Extract the (X, Y) coordinate from the center of the cell holding the provided text.  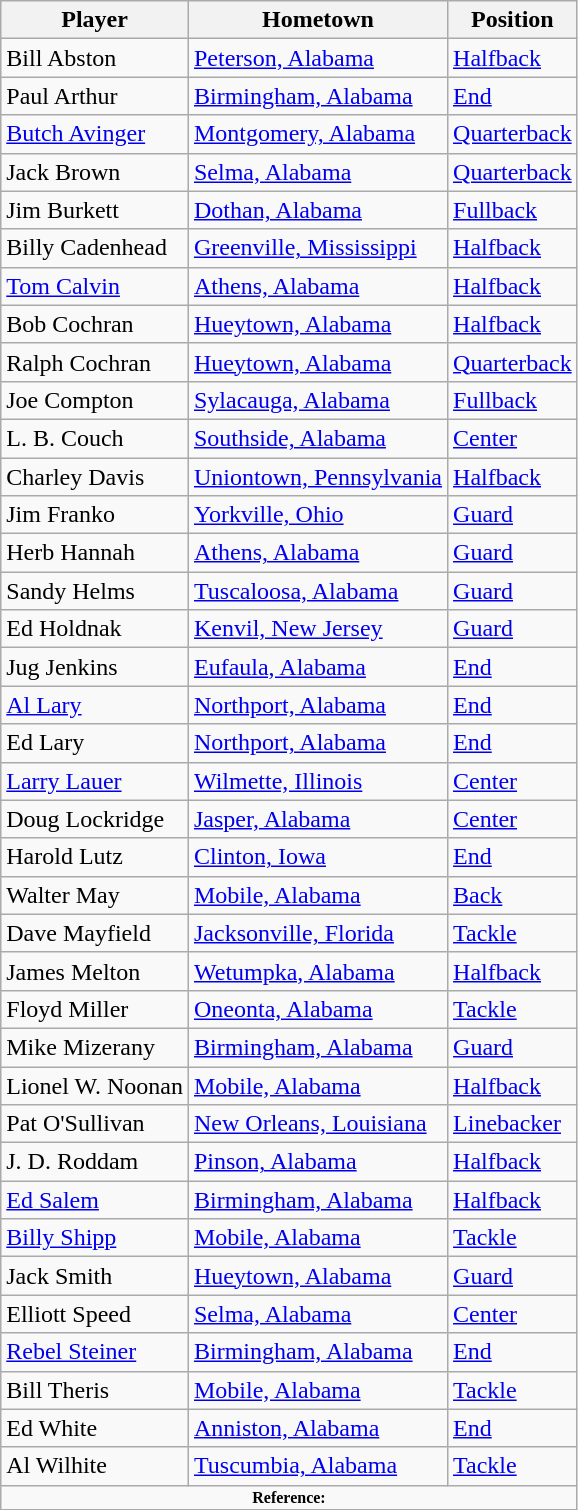
Sandy Helms (95, 591)
Pinson, Alabama (318, 1162)
Ed White (95, 1428)
Yorkville, Ohio (318, 515)
Rebel Steiner (95, 1352)
Dothan, Alabama (318, 210)
Al Wilhite (95, 1466)
Bob Cochran (95, 324)
Montgomery, Alabama (318, 134)
Doug Lockridge (95, 819)
Jacksonville, Florida (318, 933)
Al Lary (95, 705)
Butch Avinger (95, 134)
Clinton, Iowa (318, 857)
Walter May (95, 895)
Jim Franko (95, 515)
Lionel W. Noonan (95, 1085)
Jim Burkett (95, 210)
Tuscaloosa, Alabama (318, 591)
Billy Shipp (95, 1238)
Charley Davis (95, 477)
Sylacauga, Alabama (318, 400)
Jasper, Alabama (318, 819)
Tuscumbia, Alabama (318, 1466)
Ed Holdnak (95, 629)
Ed Lary (95, 743)
Pat O'Sullivan (95, 1124)
Anniston, Alabama (318, 1428)
James Melton (95, 971)
Wetumpka, Alabama (318, 971)
Jack Brown (95, 172)
Larry Lauer (95, 781)
Bill Theris (95, 1390)
Paul Arthur (95, 96)
Linebacker (513, 1124)
J. D. Roddam (95, 1162)
Billy Cadenhead (95, 248)
Position (513, 20)
Tom Calvin (95, 286)
Joe Compton (95, 400)
Player (95, 20)
Elliott Speed (95, 1314)
Peterson, Alabama (318, 58)
Mike Mizerany (95, 1047)
Greenville, Mississippi (318, 248)
Harold Lutz (95, 857)
Southside, Alabama (318, 438)
Jack Smith (95, 1276)
Kenvil, New Jersey (318, 629)
Wilmette, Illinois (318, 781)
Back (513, 895)
Dave Mayfield (95, 933)
Ed Salem (95, 1200)
Oneonta, Alabama (318, 1009)
Reference: (289, 1497)
L. B. Couch (95, 438)
Ralph Cochran (95, 362)
Jug Jenkins (95, 667)
Eufaula, Alabama (318, 667)
Uniontown, Pennsylvania (318, 477)
Bill Abston (95, 58)
New Orleans, Louisiana (318, 1124)
Floyd Miller (95, 1009)
Herb Hannah (95, 553)
Hometown (318, 20)
